Extract the [X, Y] coordinate from the center of the cell holding the provided text.  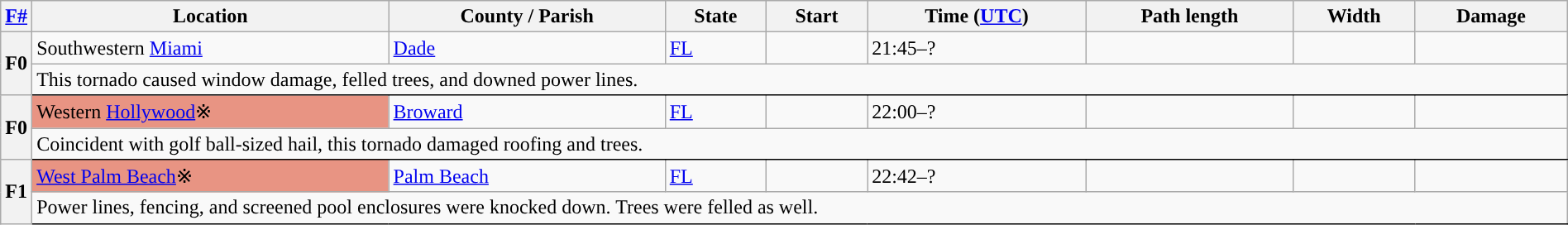
Coincident with golf ball-sized hail, this tornado damaged roofing and trees. [801, 143]
F# [17, 17]
Width [1355, 17]
Broward [527, 112]
Southwestern Miami [210, 48]
Time (UTC) [978, 17]
State [715, 17]
Western Hollywood※ [210, 112]
Path length [1189, 17]
Location [210, 17]
West Palm Beach※ [210, 176]
F1 [17, 192]
22:42–? [978, 176]
Start [816, 17]
Dade [527, 48]
21:45–? [978, 48]
Power lines, fencing, and screened pool enclosures were knocked down. Trees were felled as well. [801, 208]
County / Parish [527, 17]
22:00–? [978, 112]
This tornado caused window damage, felled trees, and downed power lines. [801, 79]
Palm Beach [527, 176]
Damage [1491, 17]
